Output the (x, y) coordinate of the center of the cell containing the given text.  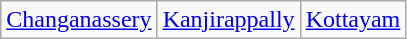
Kanjirappally (228, 20)
Changanassery (79, 20)
Kottayam (353, 20)
